Provide the [X, Y] coordinate of the cell's center where the given text is located.  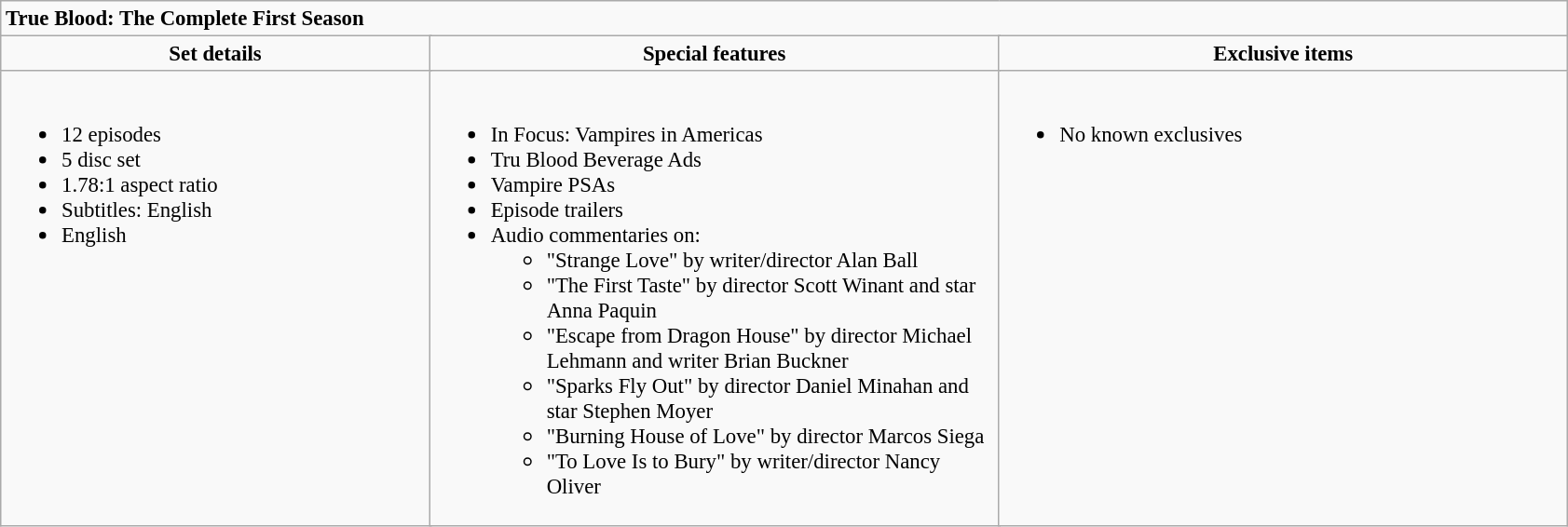
True Blood: The Complete First Season [784, 19]
Special features [714, 54]
No known exclusives [1284, 298]
12 episodes5 disc set1.78:1 aspect ratioSubtitles: EnglishEnglish [216, 298]
Exclusive items [1284, 54]
Set details [216, 54]
